Search for the cell housing the specified text and yield its (x, y) center coordinate. 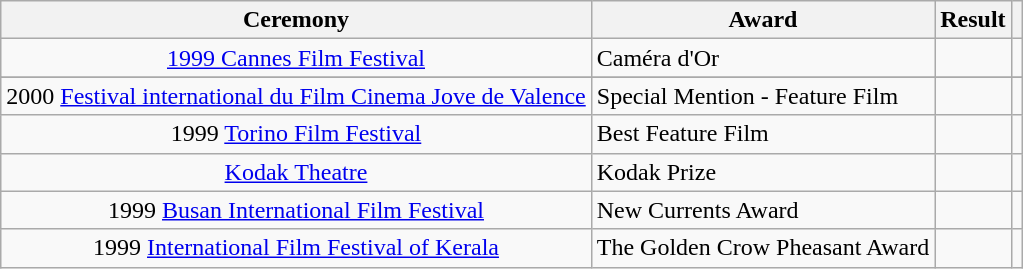
Kodak Theatre (296, 172)
Best Feature Film (762, 134)
The Golden Crow Pheasant Award (762, 248)
Result (973, 20)
Award (762, 20)
Ceremony (296, 20)
Special Mention - Feature Film (762, 96)
1999 Cannes Film Festival (296, 58)
Kodak Prize (762, 172)
2000 Festival international du Film Cinema Jove de Valence (296, 96)
1999 International Film Festival of Kerala (296, 248)
1999 Torino Film Festival (296, 134)
New Currents Award (762, 210)
Caméra d'Or (762, 58)
1999 Busan International Film Festival (296, 210)
